Locate the cell with the specified text and output its (x, y) center coordinate. 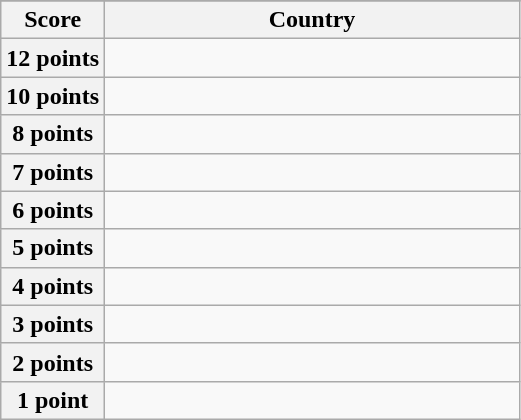
5 points (53, 248)
Score (53, 20)
4 points (53, 286)
6 points (53, 210)
7 points (53, 172)
2 points (53, 362)
1 point (53, 400)
12 points (53, 58)
8 points (53, 134)
Country (312, 20)
3 points (53, 324)
10 points (53, 96)
